Return [x, y] of the center of cell containing provided text 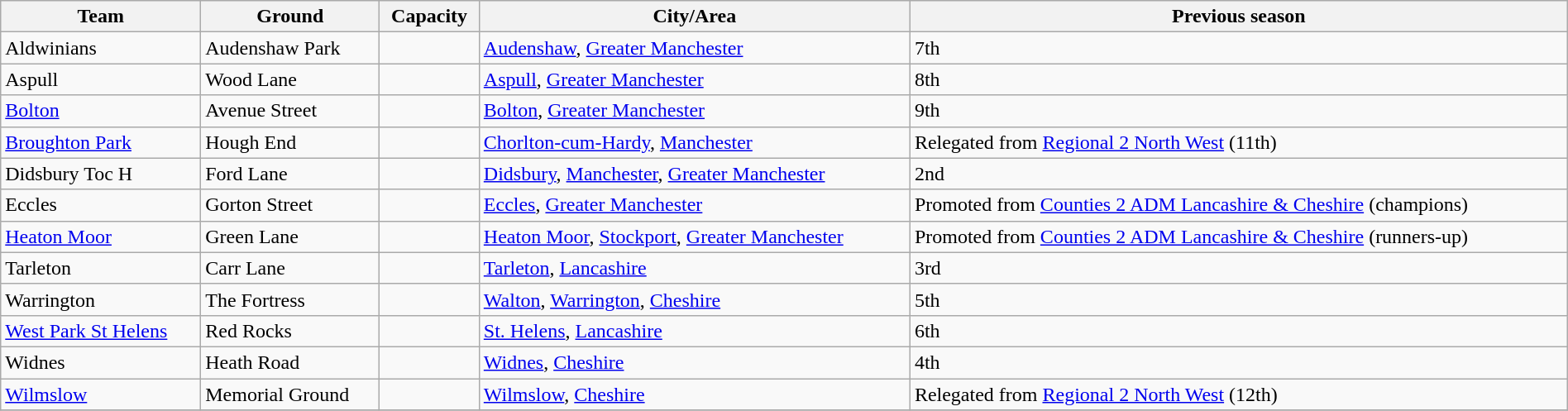
Warrington [101, 299]
9th [1239, 111]
Widnes [101, 362]
Aspull, Greater Manchester [695, 79]
3rd [1239, 268]
Didsbury Toc H [101, 174]
Bolton, Greater Manchester [695, 111]
Memorial Ground [290, 394]
Widnes, Cheshire [695, 362]
St. Helens, Lancashire [695, 331]
Eccles, Greater Manchester [695, 205]
Avenue Street [290, 111]
Relegated from Regional 2 North West (11th) [1239, 142]
City/Area [695, 17]
Carr Lane [290, 268]
Capacity [429, 17]
Gorton Street [290, 205]
Hough End [290, 142]
West Park St Helens [101, 331]
Bolton [101, 111]
The Fortress [290, 299]
4th [1239, 362]
Aldwinians [101, 48]
Eccles [101, 205]
Ground [290, 17]
Red Rocks [290, 331]
7th [1239, 48]
Heaton Moor [101, 237]
Promoted from Counties 2 ADM Lancashire & Cheshire (champions) [1239, 205]
2nd [1239, 174]
Relegated from Regional 2 North West (12th) [1239, 394]
Chorlton-cum-Hardy, Manchester [695, 142]
Wilmslow, Cheshire [695, 394]
Green Lane [290, 237]
Wood Lane [290, 79]
Tarleton [101, 268]
Heaton Moor, Stockport, Greater Manchester [695, 237]
Audenshaw Park [290, 48]
Team [101, 17]
Wilmslow [101, 394]
Previous season [1239, 17]
Walton, Warrington, Cheshire [695, 299]
Ford Lane [290, 174]
Heath Road [290, 362]
8th [1239, 79]
Audenshaw, Greater Manchester [695, 48]
Tarleton, Lancashire [695, 268]
Promoted from Counties 2 ADM Lancashire & Cheshire (runners-up) [1239, 237]
Aspull [101, 79]
5th [1239, 299]
6th [1239, 331]
Didsbury, Manchester, Greater Manchester [695, 174]
Broughton Park [101, 142]
